Output the (x, y) coordinate of the center of the cell containing the given text.  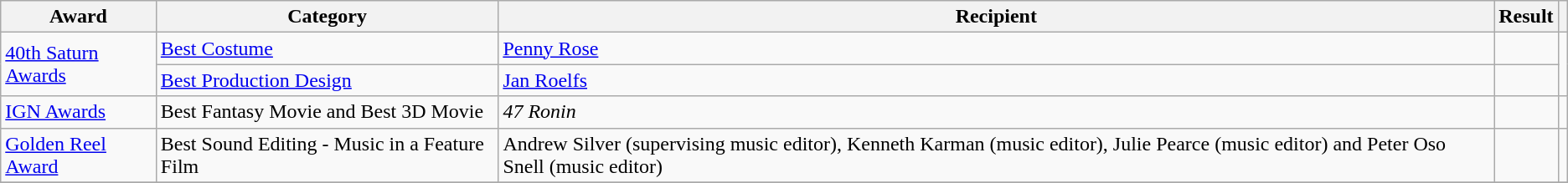
Andrew Silver (supervising music editor), Kenneth Karman (music editor), Julie Pearce (music editor) and Peter Oso Snell (music editor) (997, 155)
Recipient (997, 17)
Jan Roelfs (997, 80)
Best Costume (327, 48)
Category (327, 17)
Golden Reel Award (79, 155)
Best Production Design (327, 80)
IGN Awards (79, 112)
Award (79, 17)
Penny Rose (997, 48)
40th Saturn Awards (79, 64)
Best Fantasy Movie and Best 3D Movie (327, 112)
Result (1526, 17)
47 Ronin (997, 112)
Best Sound Editing - Music in a Feature Film (327, 155)
